Extract the [X, Y] coordinate from the center of the cell holding the provided text.  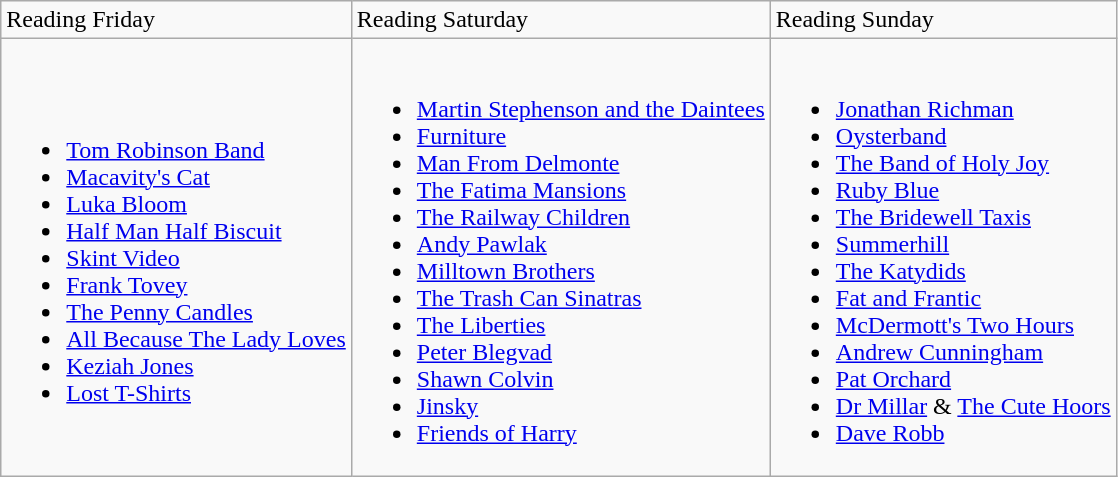
Reading Sunday [943, 20]
Reading Friday [176, 20]
Reading Saturday [560, 20]
